Output the [x, y] coordinate of the center of the cell containing the given text.  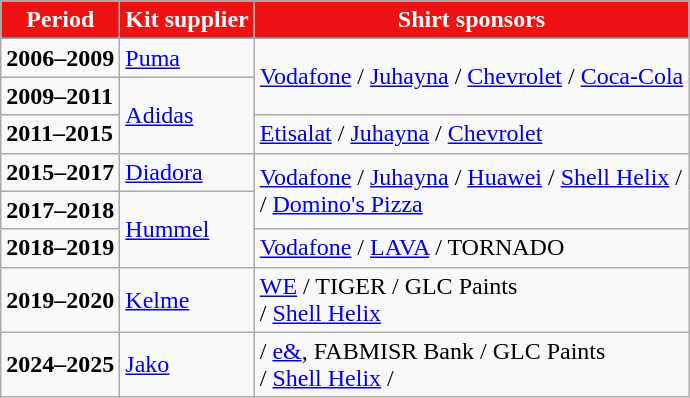
/ e&, FABMISR Bank / GLC Paints/ Shell Helix / [472, 364]
Vodafone / LAVA / TORNADO [472, 248]
Vodafone / Juhayna / Huawei / Shell Helix / / Domino's Pizza [472, 191]
2006–2009 [60, 58]
Diadora [187, 172]
Hummel [187, 229]
2024–2025 [60, 364]
2017–2018 [60, 210]
Adidas [187, 115]
2011–2015 [60, 134]
WE / TIGER / GLC Paints/ Shell Helix [472, 300]
2015–2017 [60, 172]
Jako [187, 364]
Puma [187, 58]
2009–2011 [60, 96]
2019–2020 [60, 300]
Etisalat / Juhayna / Chevrolet [472, 134]
Kelme [187, 300]
2018–2019 [60, 248]
Kit supplier [187, 20]
Vodafone / Juhayna / Chevrolet / Coca-Cola [472, 77]
Shirt sponsors [472, 20]
Period [60, 20]
